Return the (x, y) coordinate for the center point of the cell that contains the specified text.  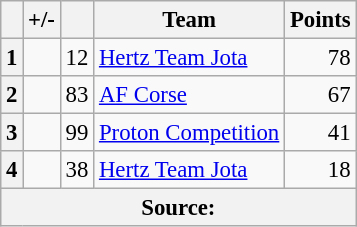
12 (76, 58)
67 (320, 95)
18 (320, 170)
Source: (178, 208)
+/- (42, 20)
99 (76, 133)
Proton Competition (190, 133)
41 (320, 133)
78 (320, 58)
1 (12, 58)
AF Corse (190, 95)
Team (190, 20)
Points (320, 20)
2 (12, 95)
83 (76, 95)
38 (76, 170)
3 (12, 133)
4 (12, 170)
